Locate the cell with the specified text and output its (X, Y) center coordinate. 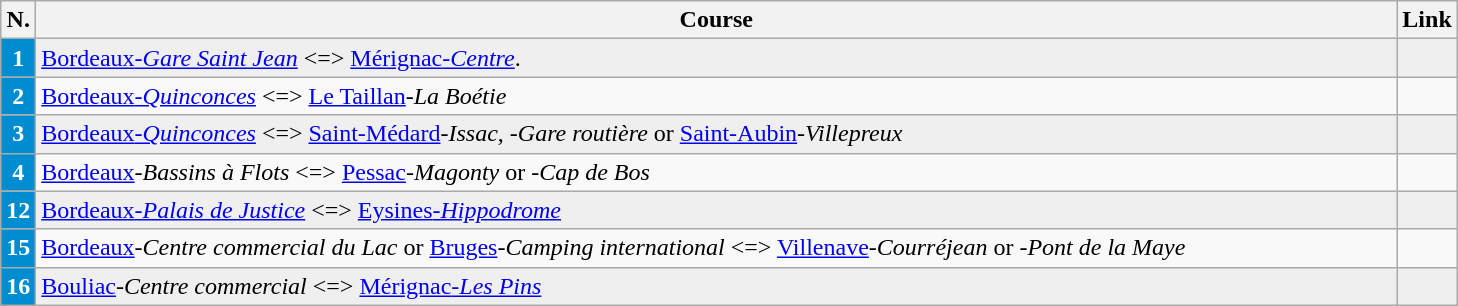
4 (18, 172)
16 (18, 286)
N. (18, 20)
3 (18, 134)
Course (716, 20)
15 (18, 248)
Bordeaux-Gare Saint Jean <=> Mérignac-Centre. (716, 58)
Bouliac-Centre commercial <=> Mérignac-Les Pins (716, 286)
Link (1427, 20)
Bordeaux-Quinconces <=> Le Taillan-La Boétie (716, 96)
Bordeaux-Centre commercial du Lac or Bruges-Camping international <=> Villenave-Courréjean or -Pont de la Maye (716, 248)
Bordeaux-Quinconces <=> Saint-Médard-Issac, -Gare routière or Saint-Aubin-Villepreux (716, 134)
12 (18, 210)
1 (18, 58)
Bordeaux-Bassins à Flots <=> Pessac-Magonty or -Cap de Bos (716, 172)
2 (18, 96)
Bordeaux-Palais de Justice <=> Eysines-Hippodrome (716, 210)
